Identify which cell holds the provided text, then report its (x, y) central coordinate. 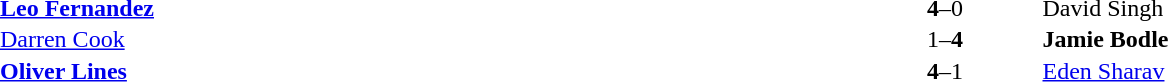
1–4 (944, 39)
